Determine the [x, y] coordinate at the center of the cell enclosing the given text.  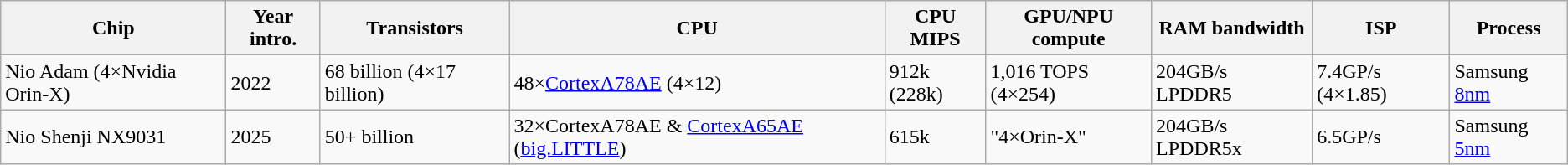
6.5GP/s [1381, 137]
48×CortexA78AE (4×12) [697, 82]
912k (228k) [935, 82]
RAM bandwidth [1232, 28]
32×CortexA78AE & CortexA65AE (big.LITTLE) [697, 137]
ISP [1381, 28]
Year intro. [273, 28]
204GB/s LPDDR5 [1232, 82]
Samsung 8nm [1509, 82]
50+ billion [415, 137]
615k [935, 137]
1,016 TOPS (4×254) [1069, 82]
204GB/s LPDDR5x [1232, 137]
Chip [114, 28]
GPU/NPU compute [1069, 28]
"4×Orin-X" [1069, 137]
Samsung 5nm [1509, 137]
2025 [273, 137]
Transistors [415, 28]
7.4GP/s (4×1.85) [1381, 82]
2022 [273, 82]
68 billion (4×17 billion) [415, 82]
Nio Shenji NX9031 [114, 137]
Nio Adam (4×Nvidia Orin-X) [114, 82]
CPU MIPS [935, 28]
CPU [697, 28]
Process [1509, 28]
